Detect which cell encompasses the target text, then output its [X, Y] center coordinate. 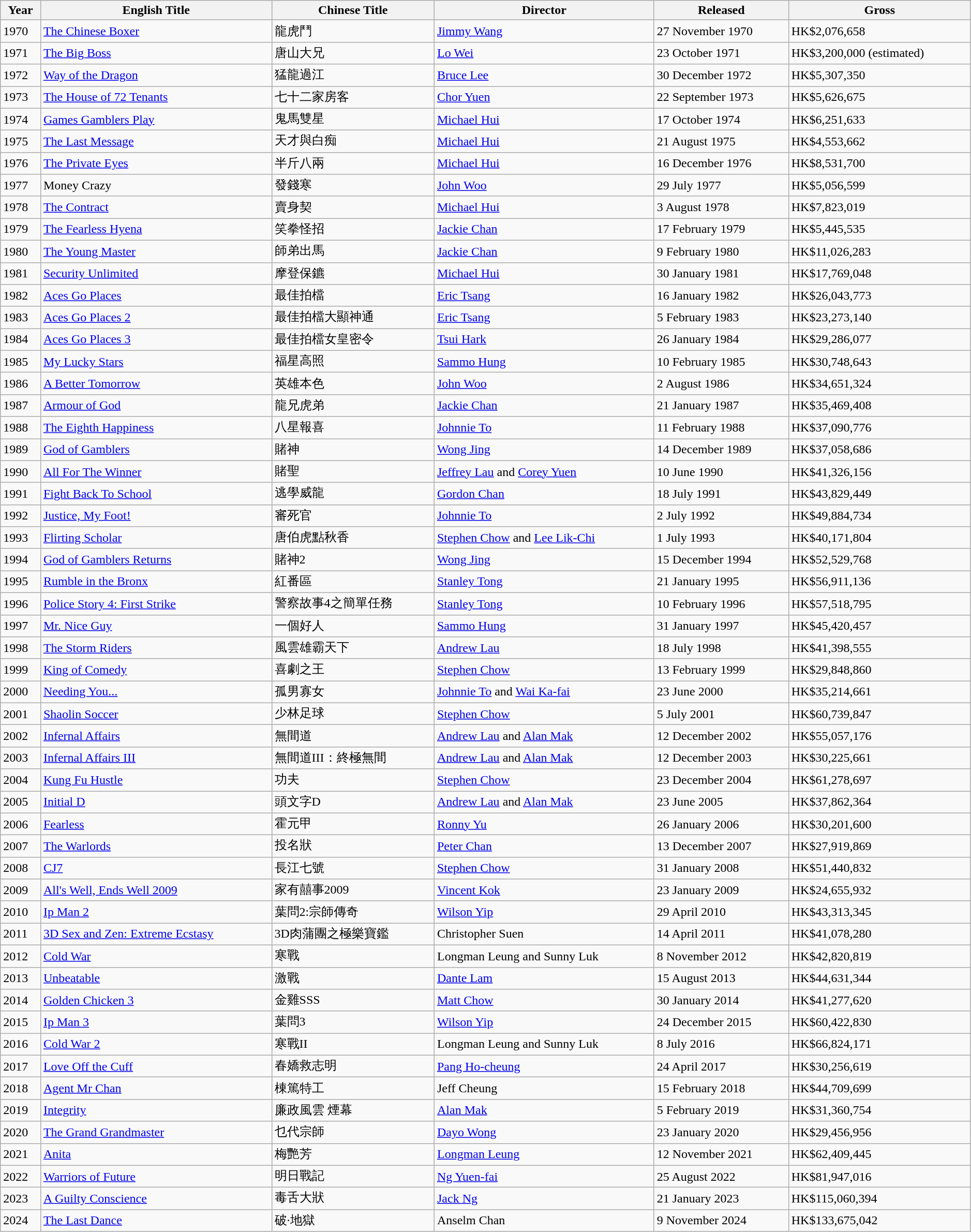
25 August 2022 [721, 1177]
The Contract [156, 207]
功夫 [353, 780]
Cold War 2 [156, 1044]
2003 [21, 758]
2005 [21, 802]
唐山大兄 [353, 53]
Andrew Lau [544, 648]
3 August 1978 [721, 207]
無間道III：終極無間 [353, 758]
23 October 1971 [721, 53]
18 July 1998 [721, 648]
1991 [21, 494]
七十二家房客 [353, 97]
2000 [21, 692]
27 November 1970 [721, 31]
2018 [21, 1089]
1988 [21, 427]
1981 [21, 273]
1994 [21, 560]
HK$60,739,847 [879, 714]
The Grand Grandmaster [156, 1132]
Dayo Wong [544, 1132]
霍元甲 [353, 824]
23 December 2004 [721, 780]
1992 [21, 515]
HK$17,769,048 [879, 273]
10 June 1990 [721, 472]
HK$5,056,599 [879, 185]
Golden Chicken 3 [156, 1001]
2015 [21, 1022]
14 December 1989 [721, 450]
26 January 2006 [721, 824]
HK$41,078,280 [879, 934]
HK$29,848,860 [879, 670]
明日戰記 [353, 1177]
The House of 72 Tenants [156, 97]
HK$30,201,600 [879, 824]
2012 [21, 956]
HK$23,273,140 [879, 318]
21 January 1995 [721, 582]
HK$37,862,364 [879, 802]
God of Gamblers [156, 450]
All For The Winner [156, 472]
English Title [156, 10]
16 January 1982 [721, 296]
HK$57,518,795 [879, 603]
Ip Man 3 [156, 1022]
廉政風雲 煙幕 [353, 1110]
金雞SSS [353, 1001]
Warriors of Future [156, 1177]
HK$6,251,633 [879, 119]
Pang Ho-cheung [544, 1066]
1984 [21, 339]
Lo Wei [544, 53]
家有囍事2009 [353, 890]
1975 [21, 142]
2021 [21, 1155]
1980 [21, 251]
激戰 [353, 978]
24 December 2015 [721, 1022]
30 January 1981 [721, 273]
The Storm Riders [156, 648]
Stephen Chow and Lee Lik-Chi [544, 538]
Anita [156, 1155]
2 July 1992 [721, 515]
HK$41,326,156 [879, 472]
Needing You... [156, 692]
HK$37,090,776 [879, 427]
寒戰II [353, 1044]
賣身契 [353, 207]
HK$81,947,016 [879, 1177]
HK$4,553,662 [879, 142]
Infernal Affairs [156, 736]
葉問3 [353, 1022]
CJ7 [156, 868]
18 July 1991 [721, 494]
Infernal Affairs III [156, 758]
HK$24,655,932 [879, 890]
The Last Dance [156, 1220]
The Warlords [156, 847]
HK$40,171,804 [879, 538]
梅艷芳 [353, 1155]
Security Unlimited [156, 273]
摩登保鑣 [353, 273]
龍兄虎弟 [353, 406]
HK$30,748,643 [879, 361]
12 November 2021 [721, 1155]
Rumble in the Bronx [156, 582]
30 January 2014 [721, 1001]
師弟出馬 [353, 251]
HK$61,278,697 [879, 780]
2010 [21, 912]
21 August 1975 [721, 142]
Chinese Title [353, 10]
A Better Tomorrow [156, 384]
10 February 1985 [721, 361]
Ip Man 2 [156, 912]
1976 [21, 164]
1985 [21, 361]
Police Story 4: First Strike [156, 603]
The Fearless Hyena [156, 230]
Year [21, 10]
Cold War [156, 956]
1987 [21, 406]
Justice, My Foot! [156, 515]
2019 [21, 1110]
9 November 2024 [721, 1220]
17 October 1974 [721, 119]
Longman Leung [544, 1155]
喜劇之王 [353, 670]
少林足球 [353, 714]
唐伯虎點秋香 [353, 538]
八星報喜 [353, 427]
鬼馬雙星 [353, 119]
15 August 2013 [721, 978]
寒戰 [353, 956]
31 January 2008 [721, 868]
1993 [21, 538]
HK$42,820,819 [879, 956]
9 February 1980 [721, 251]
1977 [21, 185]
1978 [21, 207]
Bruce Lee [544, 76]
Jeff Cheung [544, 1089]
HK$66,824,171 [879, 1044]
30 December 1972 [721, 76]
賭聖 [353, 472]
Love Off the Cuff [156, 1066]
10 February 1996 [721, 603]
23 June 2005 [721, 802]
HK$5,307,350 [879, 76]
Alan Mak [544, 1110]
2020 [21, 1132]
Matt Chow [544, 1001]
26 January 1984 [721, 339]
1995 [21, 582]
HK$5,626,675 [879, 97]
Director [544, 10]
笑拳怪招 [353, 230]
HK$51,440,832 [879, 868]
2023 [21, 1198]
HK$133,675,042 [879, 1220]
1999 [21, 670]
2016 [21, 1044]
2004 [21, 780]
猛龍過江 [353, 76]
1970 [21, 31]
HK$31,360,754 [879, 1110]
HK$29,286,077 [879, 339]
Ronny Yu [544, 824]
Initial D [156, 802]
Ng Yuen-fai [544, 1177]
The Eighth Happiness [156, 427]
孤男寡女 [353, 692]
Christopher Suen [544, 934]
紅番區 [353, 582]
3D Sex and Zen: Extreme Ecstasy [156, 934]
2014 [21, 1001]
HK$62,409,445 [879, 1155]
11 February 1988 [721, 427]
半斤八兩 [353, 164]
Aces Go Places [156, 296]
The Last Message [156, 142]
1974 [21, 119]
13 December 2007 [721, 847]
HK$2,076,658 [879, 31]
Armour of God [156, 406]
13 February 1999 [721, 670]
God of Gamblers Returns [156, 560]
2001 [21, 714]
破·地獄 [353, 1220]
Aces Go Places 3 [156, 339]
春嬌救志明 [353, 1066]
頭文字D [353, 802]
2011 [21, 934]
HK$49,884,734 [879, 515]
Fight Back To School [156, 494]
1973 [21, 97]
HK$8,531,700 [879, 164]
Fearless [156, 824]
23 June 2000 [721, 692]
1972 [21, 76]
HK$27,919,869 [879, 847]
2013 [21, 978]
HK$52,529,768 [879, 560]
Vincent Kok [544, 890]
3D肉蒲團之極樂寶鑑 [353, 934]
HK$45,420,457 [879, 626]
Chor Yuen [544, 97]
15 February 2018 [721, 1089]
HK$37,058,686 [879, 450]
HK$35,214,661 [879, 692]
1983 [21, 318]
1990 [21, 472]
The Big Boss [156, 53]
2009 [21, 890]
HK$35,469,408 [879, 406]
賭神2 [353, 560]
29 April 2010 [721, 912]
21 January 1987 [721, 406]
1979 [21, 230]
福星高照 [353, 361]
5 February 1983 [721, 318]
21 January 2023 [721, 1198]
8 November 2012 [721, 956]
HK$55,057,176 [879, 736]
23 January 2020 [721, 1132]
HK$60,422,830 [879, 1022]
1989 [21, 450]
HK$44,709,699 [879, 1089]
Shaolin Soccer [156, 714]
逃學威龍 [353, 494]
2024 [21, 1220]
最佳拍檔大顯神通 [353, 318]
HK$56,911,136 [879, 582]
17 February 1979 [721, 230]
Unbeatable [156, 978]
8 July 2016 [721, 1044]
HK$41,277,620 [879, 1001]
5 July 2001 [721, 714]
毒舌大狀 [353, 1198]
葉問2:宗師傳奇 [353, 912]
HK$30,256,619 [879, 1066]
A Guilty Conscience [156, 1198]
最佳拍檔女皇密令 [353, 339]
King of Comedy [156, 670]
2017 [21, 1066]
2 August 1986 [721, 384]
HK$43,313,345 [879, 912]
HK$29,456,956 [879, 1132]
HK$43,829,449 [879, 494]
Kung Fu Hustle [156, 780]
2006 [21, 824]
The Young Master [156, 251]
Peter Chan [544, 847]
Gross [879, 10]
HK$30,225,661 [879, 758]
一個好人 [353, 626]
5 February 2019 [721, 1110]
22 September 1973 [721, 97]
Jimmy Wang [544, 31]
Agent Mr Chan [156, 1089]
24 April 2017 [721, 1066]
1996 [21, 603]
My Lucky Stars [156, 361]
HK$41,398,555 [879, 648]
HK$11,026,283 [879, 251]
風雲雄霸天下 [353, 648]
Johnnie To and Wai Ka-fai [544, 692]
警察故事4之簡單任務 [353, 603]
Money Crazy [156, 185]
1997 [21, 626]
Released [721, 10]
HK$115,060,394 [879, 1198]
1971 [21, 53]
發錢寒 [353, 185]
Anselm Chan [544, 1220]
乜代宗師 [353, 1132]
14 April 2011 [721, 934]
Flirting Scholar [156, 538]
Way of the Dragon [156, 76]
最佳拍檔 [353, 296]
英雄本色 [353, 384]
1986 [21, 384]
HK$3,200,000 (estimated) [879, 53]
All's Well, Ends Well 2009 [156, 890]
1982 [21, 296]
2002 [21, 736]
賭神 [353, 450]
天才與白痴 [353, 142]
Aces Go Places 2 [156, 318]
1 July 1993 [721, 538]
審死官 [353, 515]
Mr. Nice Guy [156, 626]
HK$26,043,773 [879, 296]
The Chinese Boxer [156, 31]
16 December 1976 [721, 164]
HK$34,651,324 [879, 384]
Jeffrey Lau and Corey Yuen [544, 472]
龍虎鬥 [353, 31]
投名狀 [353, 847]
1998 [21, 648]
長江七號 [353, 868]
29 July 1977 [721, 185]
Gordon Chan [544, 494]
12 December 2002 [721, 736]
2008 [21, 868]
HK$7,823,019 [879, 207]
Dante Lam [544, 978]
2022 [21, 1177]
2007 [21, 847]
23 January 2009 [721, 890]
Integrity [156, 1110]
Tsui Hark [544, 339]
HK$5,445,535 [879, 230]
31 January 1997 [721, 626]
無間道 [353, 736]
The Private Eyes [156, 164]
Jack Ng [544, 1198]
15 December 1994 [721, 560]
Games Gamblers Play [156, 119]
棟篤特工 [353, 1089]
HK$44,631,344 [879, 978]
12 December 2003 [721, 758]
